Detect which cell encompasses the target text, then output its (X, Y) center coordinate. 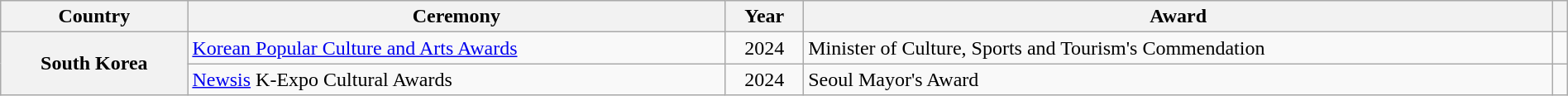
Seoul Mayor's Award (1178, 79)
Ceremony (457, 17)
South Korea (94, 64)
Year (764, 17)
Newsis K-Expo Cultural Awards (457, 79)
Korean Popular Culture and Arts Awards (457, 48)
Minister of Culture, Sports and Tourism's Commendation (1178, 48)
Award (1178, 17)
Country (94, 17)
